Search for the cell housing the specified text and yield its (x, y) center coordinate. 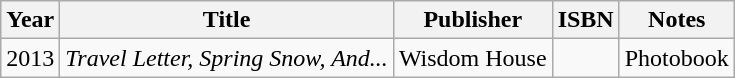
Year (30, 20)
ISBN (586, 20)
Wisdom House (472, 58)
Travel Letter, Spring Snow, And... (227, 58)
Photobook (676, 58)
Publisher (472, 20)
Notes (676, 20)
Title (227, 20)
2013 (30, 58)
